Output the [x, y] coordinate of the center of the cell containing the given text.  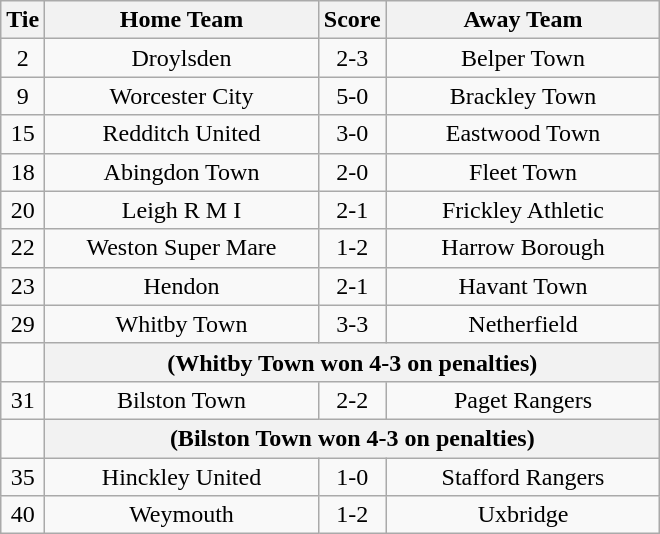
23 [23, 286]
29 [23, 324]
Home Team [182, 20]
Havant Town [523, 286]
Stafford Rangers [523, 477]
Tie [23, 20]
Fleet Town [523, 172]
(Whitby Town won 4-3 on penalties) [352, 362]
22 [23, 248]
35 [23, 477]
3-0 [352, 134]
Bilston Town [182, 400]
Score [352, 20]
15 [23, 134]
Redditch United [182, 134]
Droylsden [182, 58]
Brackley Town [523, 96]
Away Team [523, 20]
Leigh R M I [182, 210]
3-3 [352, 324]
Harrow Borough [523, 248]
Worcester City [182, 96]
20 [23, 210]
(Bilston Town won 4-3 on penalties) [352, 438]
Netherfield [523, 324]
Hendon [182, 286]
Belper Town [523, 58]
Whitby Town [182, 324]
1-0 [352, 477]
2-0 [352, 172]
31 [23, 400]
40 [23, 515]
2-2 [352, 400]
Abingdon Town [182, 172]
Weymouth [182, 515]
2-3 [352, 58]
Uxbridge [523, 515]
2 [23, 58]
Weston Super Mare [182, 248]
9 [23, 96]
Paget Rangers [523, 400]
Eastwood Town [523, 134]
Hinckley United [182, 477]
Frickley Athletic [523, 210]
18 [23, 172]
5-0 [352, 96]
